Locate the cell with the specified text and output its [X, Y] center coordinate. 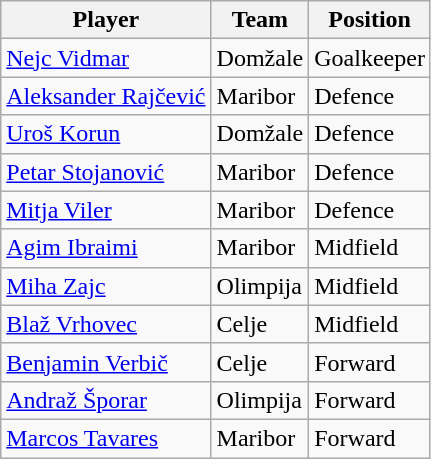
Miha Zajc [106, 286]
Petar Stojanović [106, 172]
Mitja Viler [106, 210]
Agim Ibraimi [106, 248]
Position [370, 20]
Andraž Šporar [106, 400]
Marcos Tavares [106, 438]
Nejc Vidmar [106, 58]
Blaž Vrhovec [106, 324]
Benjamin Verbič [106, 362]
Player [106, 20]
Goalkeeper [370, 58]
Team [260, 20]
Uroš Korun [106, 134]
Aleksander Rajčević [106, 96]
